Find where the given text appears and provide that cell's center as (x, y) coordinate. 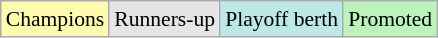
Runners-up (164, 19)
Promoted (390, 19)
Champions (55, 19)
Playoff berth (282, 19)
